From the cell containing the given text, extract its center point as (X, Y) coordinate. 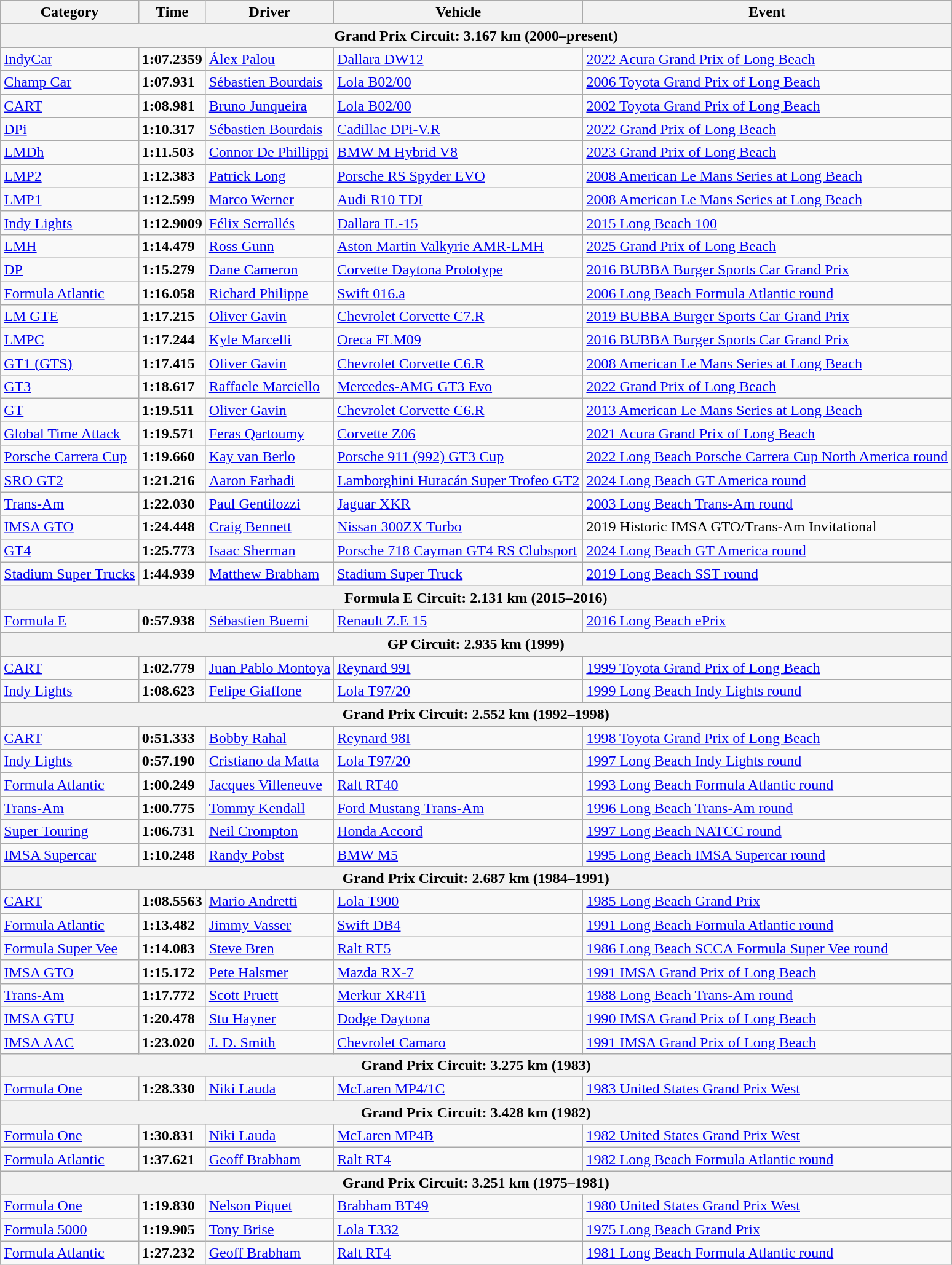
Formula E (69, 621)
Super Touring (69, 831)
1982 United States Grand Prix West (768, 1136)
Craig Bennett (269, 527)
1:14.083 (172, 948)
Audi R10 TDI (459, 199)
Aston Martin Valkyrie AMR-LMH (459, 246)
1996 Long Beach Trans-Am round (768, 808)
Ross Gunn (269, 246)
1999 Toyota Grand Prix of Long Beach (768, 667)
Porsche Carrera Cup (69, 457)
Connor De Phillippi (269, 153)
1980 United States Grand Prix West (768, 1206)
2021 Acura Grand Prix of Long Beach (768, 434)
2019 BUBBA Burger Sports Car Grand Prix (768, 317)
DPi (69, 129)
GT (69, 410)
Félix Serrallés (269, 223)
Neil Crompton (269, 831)
Grand Prix Circuit: 2.552 km (1992–1998) (476, 715)
1:12.383 (172, 176)
1:10.248 (172, 855)
LM GTE (69, 317)
Jaguar XKR (459, 504)
Álex Palou (269, 59)
2023 Grand Prix of Long Beach (768, 153)
BMW M5 (459, 855)
Lola T900 (459, 902)
IMSA GTU (69, 1018)
Event (768, 12)
Chevrolet Corvette C7.R (459, 317)
Dallara DW12 (459, 59)
2025 Grand Prix of Long Beach (768, 246)
1983 United States Grand Prix West (768, 1089)
1:15.172 (172, 972)
Ralt RT5 (459, 948)
Lola T332 (459, 1229)
IMSA Supercar (69, 855)
Mario Andretti (269, 902)
1:08.623 (172, 691)
1975 Long Beach Grand Prix (768, 1229)
Richard Philippe (269, 293)
1999 Long Beach Indy Lights round (768, 691)
1:17.772 (172, 995)
1:00.249 (172, 785)
Felipe Giaffone (269, 691)
J. D. Smith (269, 1042)
Marco Werner (269, 199)
1997 Long Beach NATCC round (768, 831)
Swift DB4 (459, 925)
Grand Prix Circuit: 3.167 km (2000–present) (476, 36)
1:12.599 (172, 199)
1:30.831 (172, 1136)
2002 Toyota Grand Prix of Long Beach (768, 106)
2019 Historic IMSA GTO/Trans-Am Invitational (768, 527)
McLaren MP4/1C (459, 1089)
BMW M Hybrid V8 (459, 153)
Stadium Super Truck (459, 574)
Tommy Kendall (269, 808)
GT4 (69, 550)
Grand Prix Circuit: 3.251 km (1975–1981) (476, 1183)
1:13.482 (172, 925)
2013 American Le Mans Series at Long Beach (768, 410)
0:57.938 (172, 621)
Porsche 911 (992) GT3 Cup (459, 457)
1:08.981 (172, 106)
Stadium Super Trucks (69, 574)
1985 Long Beach Grand Prix (768, 902)
Chevrolet Camaro (459, 1042)
SRO GT2 (69, 480)
2016 Long Beach ePrix (768, 621)
Stu Hayner (269, 1018)
Time (172, 12)
LMH (69, 246)
LMPC (69, 340)
2022 Acura Grand Prix of Long Beach (768, 59)
Grand Prix Circuit: 3.428 km (1982) (476, 1112)
Porsche 718 Cayman GT4 RS Clubsport (459, 550)
Bobby Rahal (269, 738)
1:17.215 (172, 317)
Ralt RT40 (459, 785)
2006 Toyota Grand Prix of Long Beach (768, 82)
Reynard 99I (459, 667)
Reynard 98I (459, 738)
1:02.779 (172, 667)
Cristiano da Matta (269, 761)
1995 Long Beach IMSA Supercar round (768, 855)
1991 Long Beach Formula Atlantic round (768, 925)
McLaren MP4B (459, 1136)
Jacques Villeneuve (269, 785)
DP (69, 269)
1:15.279 (172, 269)
2015 Long Beach 100 (768, 223)
Global Time Attack (69, 434)
Juan Pablo Montoya (269, 667)
IndyCar (69, 59)
1:00.775 (172, 808)
Corvette Daytona Prototype (459, 269)
Steve Bren (269, 948)
Tony Brise (269, 1229)
1:07.2359 (172, 59)
Grand Prix Circuit: 3.275 km (1983) (476, 1066)
Scott Pruett (269, 995)
1:17.244 (172, 340)
1981 Long Beach Formula Atlantic round (768, 1253)
1:19.571 (172, 434)
1:28.330 (172, 1089)
Raffaele Marciello (269, 387)
Matthew Brabham (269, 574)
1986 Long Beach SCCA Formula Super Vee round (768, 948)
Driver (269, 12)
Mercedes-AMG GT3 Evo (459, 387)
Merkur XR4Ti (459, 995)
2003 Long Beach Trans-Am round (768, 504)
Sébastien Buemi (269, 621)
1:14.479 (172, 246)
1:16.058 (172, 293)
Category (69, 12)
Corvette Z06 (459, 434)
Formula 5000 (69, 1229)
1:44.939 (172, 574)
Dane Cameron (269, 269)
Grand Prix Circuit: 2.687 km (1984–1991) (476, 878)
LMP2 (69, 176)
Jimmy Vasser (269, 925)
Honda Accord (459, 831)
GT3 (69, 387)
1:17.415 (172, 363)
Porsche RS Spyder EVO (459, 176)
Cadillac DPi-V.R (459, 129)
1:27.232 (172, 1253)
Lamborghini Huracán Super Trofeo GT2 (459, 480)
Kyle Marcelli (269, 340)
Pete Halsmer (269, 972)
1:06.731 (172, 831)
Feras Qartoumy (269, 434)
1988 Long Beach Trans-Am round (768, 995)
2022 Long Beach Porsche Carrera Cup North America round (768, 457)
1:19.511 (172, 410)
1:22.030 (172, 504)
1982 Long Beach Formula Atlantic round (768, 1159)
1:21.216 (172, 480)
1:37.621 (172, 1159)
Paul Gentilozzi (269, 504)
1:19.905 (172, 1229)
Oreca FLM09 (459, 340)
Swift 016.a (459, 293)
0:57.190 (172, 761)
LMP1 (69, 199)
Kay van Berlo (269, 457)
Nissan 300ZX Turbo (459, 527)
1:10.317 (172, 129)
Ford Mustang Trans-Am (459, 808)
Brabham BT49 (459, 1206)
Randy Pobst (269, 855)
IMSA AAC (69, 1042)
Renault Z.E 15 (459, 621)
1:25.773 (172, 550)
1:20.478 (172, 1018)
Dallara IL-15 (459, 223)
Patrick Long (269, 176)
Vehicle (459, 12)
2006 Long Beach Formula Atlantic round (768, 293)
1993 Long Beach Formula Atlantic round (768, 785)
2019 Long Beach SST round (768, 574)
Champ Car (69, 82)
1:19.660 (172, 457)
GT1 (GTS) (69, 363)
1:12.9009 (172, 223)
Formula E Circuit: 2.131 km (2015–2016) (476, 597)
1:18.617 (172, 387)
Bruno Junqueira (269, 106)
1:19.830 (172, 1206)
1998 Toyota Grand Prix of Long Beach (768, 738)
Mazda RX-7 (459, 972)
Aaron Farhadi (269, 480)
1:08.5563 (172, 902)
1:11.503 (172, 153)
1:07.931 (172, 82)
1990 IMSA Grand Prix of Long Beach (768, 1018)
GP Circuit: 2.935 km (1999) (476, 644)
1:23.020 (172, 1042)
LMDh (69, 153)
Nelson Piquet (269, 1206)
Formula Super Vee (69, 948)
1:24.448 (172, 527)
0:51.333 (172, 738)
1997 Long Beach Indy Lights round (768, 761)
Isaac Sherman (269, 550)
Dodge Daytona (459, 1018)
